Output the [x, y] coordinate of the center of the cell containing the given text.  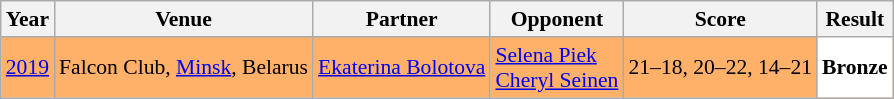
Bronze [855, 68]
21–18, 20–22, 14–21 [720, 68]
Falcon Club, Minsk, Belarus [184, 68]
Ekaterina Bolotova [402, 68]
Partner [402, 19]
Result [855, 19]
Year [28, 19]
Selena Piek Cheryl Seinen [556, 68]
2019 [28, 68]
Score [720, 19]
Venue [184, 19]
Opponent [556, 19]
